Extract the (X, Y) coordinate from the center of the cell holding the provided text.  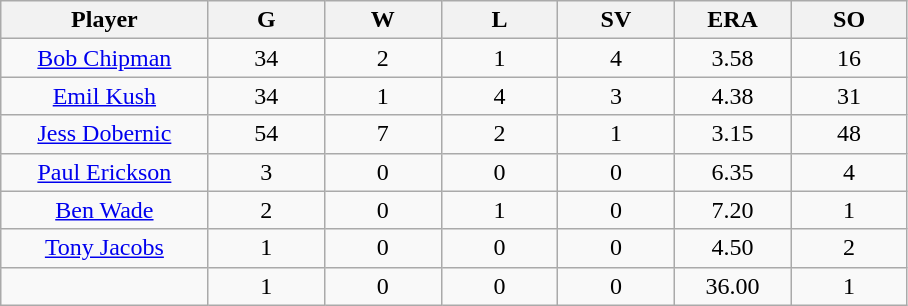
7.20 (732, 210)
4.38 (732, 96)
16 (850, 58)
Paul Erickson (104, 172)
3.58 (732, 58)
ERA (732, 20)
SV (616, 20)
6.35 (732, 172)
L (500, 20)
Tony Jacobs (104, 248)
SO (850, 20)
36.00 (732, 286)
Player (104, 20)
3.15 (732, 134)
7 (384, 134)
54 (266, 134)
31 (850, 96)
Bob Chipman (104, 58)
W (384, 20)
48 (850, 134)
Emil Kush (104, 96)
Jess Dobernic (104, 134)
4.50 (732, 248)
Ben Wade (104, 210)
G (266, 20)
